Provide the [X, Y] coordinate of the cell's center where the given text is located.  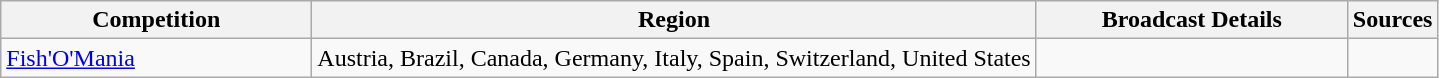
Competition [156, 20]
Austria, Brazil, Canada, Germany, Italy, Spain, Switzerland, United States [674, 58]
Fish'O'Mania [156, 58]
Region [674, 20]
Broadcast Details [1192, 20]
Sources [1392, 20]
